Search for the cell housing the specified text and yield its (x, y) center coordinate. 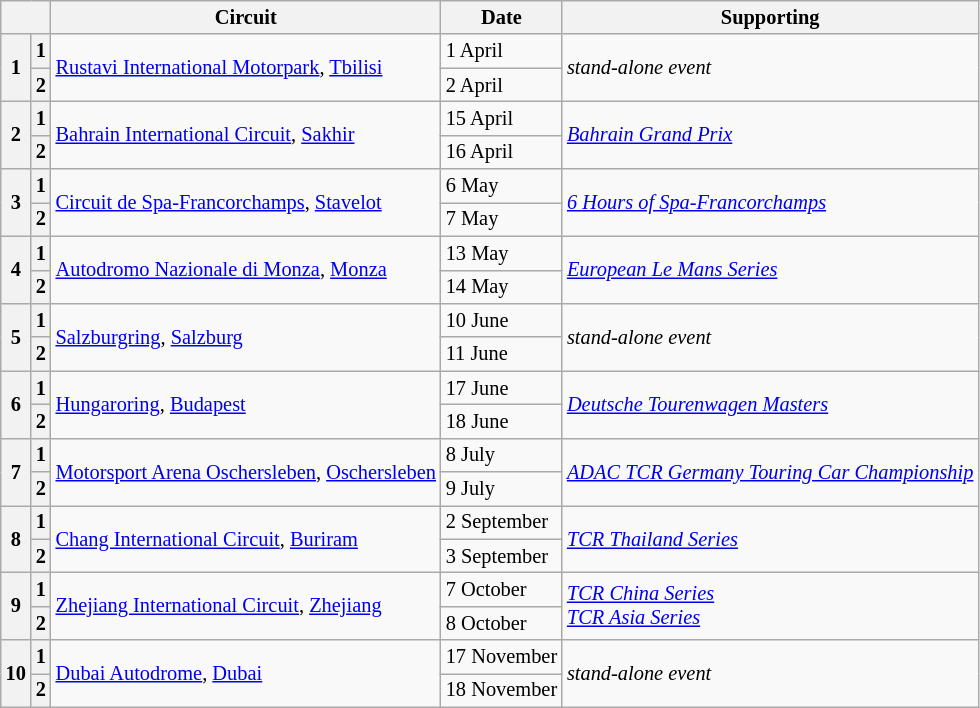
Deutsche Tourenwagen Masters (770, 404)
Circuit de Spa-Francorchamps, Stavelot (246, 202)
2 September (502, 522)
European Le Mans Series (770, 270)
Dubai Autodrome, Dubai (246, 674)
6 May (502, 186)
Salzburgring, Salzburg (246, 336)
Date (502, 17)
3 September (502, 556)
11 June (502, 354)
9 July (502, 489)
3 (16, 202)
Supporting (770, 17)
17 November (502, 657)
Chang International Circuit, Buriram (246, 538)
5 (16, 336)
Circuit (246, 17)
7 (16, 472)
Hungaroring, Budapest (246, 404)
Motorsport Arena Oschersleben, Oschersleben (246, 472)
7 May (502, 219)
2 April (502, 85)
4 (16, 270)
8 (16, 538)
7 October (502, 589)
6 Hours of Spa-Francorchamps (770, 202)
Zhejiang International Circuit, Zhejiang (246, 606)
Bahrain International Circuit, Sakhir (246, 134)
10 (16, 674)
Rustavi International Motorpark, Tbilisi (246, 68)
9 (16, 606)
17 June (502, 388)
1 April (502, 51)
6 (16, 404)
TCR Thailand Series (770, 538)
15 April (502, 118)
Bahrain Grand Prix (770, 134)
TCR China SeriesTCR Asia Series (770, 606)
8 July (502, 455)
16 April (502, 152)
14 May (502, 287)
13 May (502, 253)
10 June (502, 320)
18 November (502, 690)
8 October (502, 623)
18 June (502, 421)
ADAC TCR Germany Touring Car Championship (770, 472)
Autodromo Nazionale di Monza, Monza (246, 270)
